Scan for the cell matching the given text and deliver its [X, Y] coordinate at center. 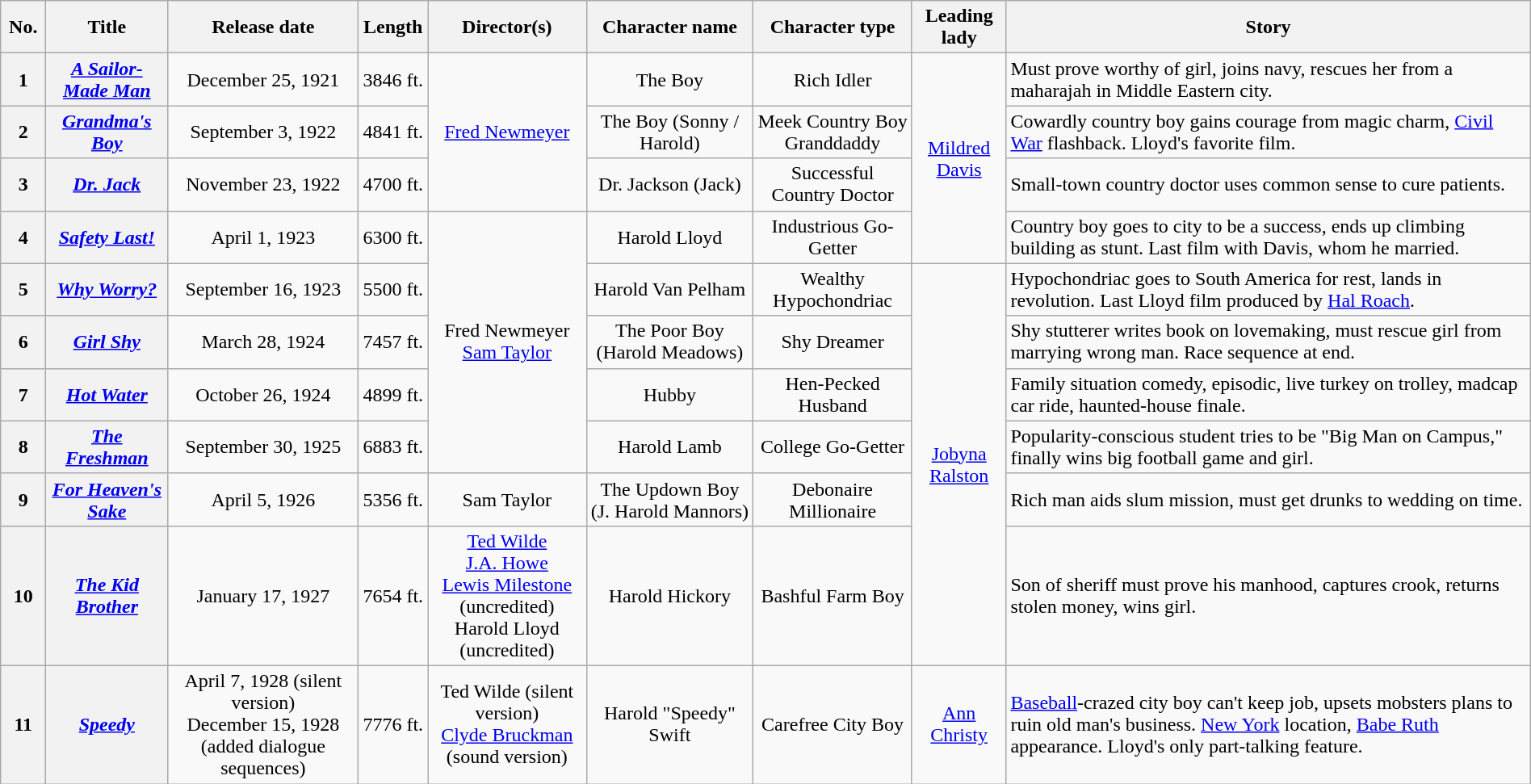
Son of sheriff must prove his manhood, captures crook, returns stolen money, wins girl. [1268, 596]
No. [23, 27]
For Heaven's Sake [107, 499]
Meek Country BoyGranddaddy [833, 132]
Harold Hickory [670, 596]
A Sailor-Made Man [107, 79]
Harold Van Pelham [670, 289]
Carefree City Boy [833, 724]
Must prove worthy of girl, joins navy, rescues her from a maharajah in Middle Eastern city. [1268, 79]
March 28, 1924 [263, 342]
The Poor Boy (Harold Meadows) [670, 342]
January 17, 1927 [263, 596]
October 26, 1924 [263, 394]
April 1, 1923 [263, 237]
Cowardly country boy gains courage from magic charm, Civil War flashback. Lloyd's favorite film. [1268, 132]
Harold Lamb [670, 447]
4700 ft. [393, 184]
September 3, 1922 [263, 132]
Industrious Go-Getter [833, 237]
Family situation comedy, episodic, live turkey on trolley, madcap car ride, haunted-house finale. [1268, 394]
8 [23, 447]
Shy stutterer writes book on lovemaking, must rescue girl from marrying wrong man. Race sequence at end. [1268, 342]
Country boy goes to city to be a success, ends up climbing building as stunt. Last film with Davis, whom he married. [1268, 237]
Rich Idler [833, 79]
April 7, 1928 (silent version)December 15, 1928 (added dialogue sequences) [263, 724]
7 [23, 394]
Fred NewmeyerSam Taylor [507, 342]
The Boy [670, 79]
9 [23, 499]
7776 ft. [393, 724]
Character name [670, 27]
5356 ft. [393, 499]
Dr. Jackson (Jack) [670, 184]
Release date [263, 27]
Wealthy Hypochondriac [833, 289]
The Kid Brother [107, 596]
Ted Wilde (silent version)Clyde Bruckman (sound version) [507, 724]
Harold "Speedy" Swift [670, 724]
Hot Water [107, 394]
Ted WildeJ.A. HoweLewis Milestone (uncredited)Harold Lloyd (uncredited) [507, 596]
6883 ft. [393, 447]
Jobyna Ralston [958, 464]
Sam Taylor [507, 499]
4899 ft. [393, 394]
5 [23, 289]
3846 ft. [393, 79]
Hen-Pecked Husband [833, 394]
Speedy [107, 724]
Story [1268, 27]
Ann Christy [958, 724]
Dr. Jack [107, 184]
Shy Dreamer [833, 342]
6 [23, 342]
The Updown Boy (J. Harold Mannors) [670, 499]
7457 ft. [393, 342]
College Go-Getter [833, 447]
The Boy (Sonny / Harold) [670, 132]
September 16, 1923 [263, 289]
4 [23, 237]
5500 ft. [393, 289]
4841 ft. [393, 132]
Character type [833, 27]
7654 ft. [393, 596]
December 25, 1921 [263, 79]
Fred Newmeyer [507, 132]
Length [393, 27]
Director(s) [507, 27]
Successful Country Doctor [833, 184]
Small-town country doctor uses common sense to cure patients. [1268, 184]
Leading lady [958, 27]
November 23, 1922 [263, 184]
Harold Lloyd [670, 237]
Mildred Davis [958, 158]
Title [107, 27]
Safety Last! [107, 237]
3 [23, 184]
Why Worry? [107, 289]
September 30, 1925 [263, 447]
The Freshman [107, 447]
Hypochondriac goes to South America for rest, lands in revolution. Last Lloyd film produced by Hal Roach. [1268, 289]
Rich man aids slum mission, must get drunks to wedding on time. [1268, 499]
Popularity-conscious student tries to be "Big Man on Campus," finally wins big football game and girl. [1268, 447]
Bashful Farm Boy [833, 596]
10 [23, 596]
Grandma's Boy [107, 132]
1 [23, 79]
Girl Shy [107, 342]
11 [23, 724]
April 5, 1926 [263, 499]
Hubby [670, 394]
2 [23, 132]
Debonaire Millionaire [833, 499]
6300 ft. [393, 237]
